Scan for the cell matching the given text and deliver its [X, Y] coordinate at center. 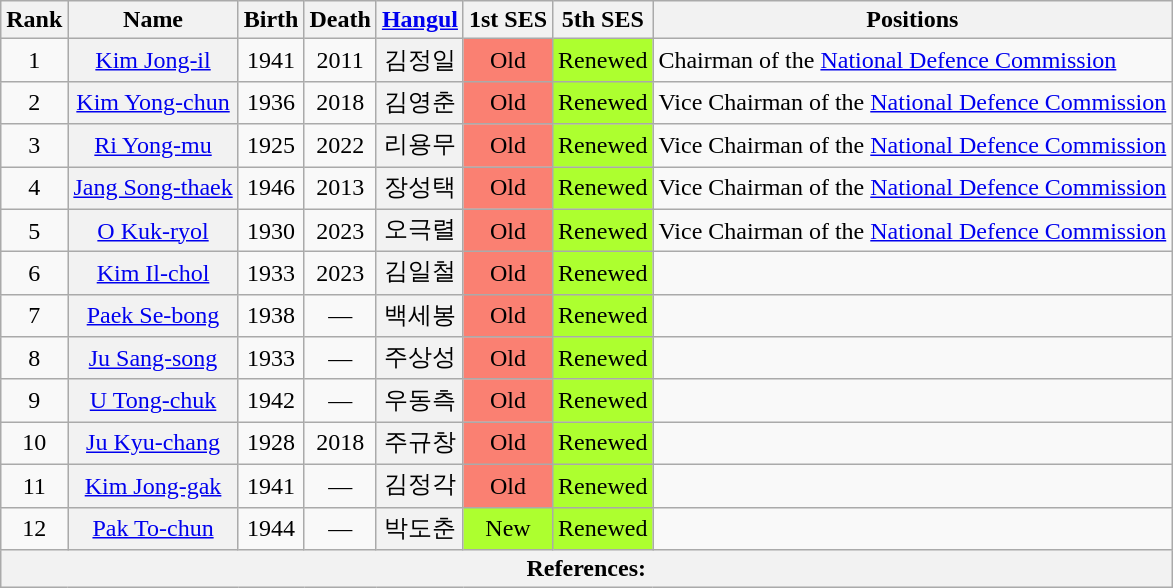
Name [153, 20]
1938 [271, 316]
1930 [271, 230]
장성택 [420, 188]
김영춘 [420, 102]
Kim Jong-il [153, 60]
김정각 [420, 486]
리용무 [420, 146]
Pak To-chun [153, 528]
백세봉 [420, 316]
4 [34, 188]
주상성 [420, 358]
1925 [271, 146]
Ju Kyu-chang [153, 444]
Death [340, 20]
5th SES [603, 20]
6 [34, 274]
Kim Yong-chun [153, 102]
New [508, 528]
Kim Jong-gak [153, 486]
Ju Sang-song [153, 358]
박도춘 [420, 528]
Chairman of the National Defence Commission [912, 60]
Ri Yong-mu [153, 146]
1946 [271, 188]
2013 [340, 188]
Paek Se-bong [153, 316]
2 [34, 102]
3 [34, 146]
1st SES [508, 20]
9 [34, 400]
1928 [271, 444]
김정일 [420, 60]
Birth [271, 20]
2011 [340, 60]
5 [34, 230]
Rank [34, 20]
Jang Song-thaek [153, 188]
1942 [271, 400]
10 [34, 444]
1936 [271, 102]
11 [34, 486]
Hangul [420, 20]
1944 [271, 528]
오극렬 [420, 230]
2022 [340, 146]
7 [34, 316]
Positions [912, 20]
12 [34, 528]
O Kuk-ryol [153, 230]
References: [586, 569]
1 [34, 60]
우동측 [420, 400]
U Tong-chuk [153, 400]
8 [34, 358]
김일철 [420, 274]
주규창 [420, 444]
Kim Il-chol [153, 274]
